For the text-containing cell, return its midpoint in [X, Y] coordinate format. 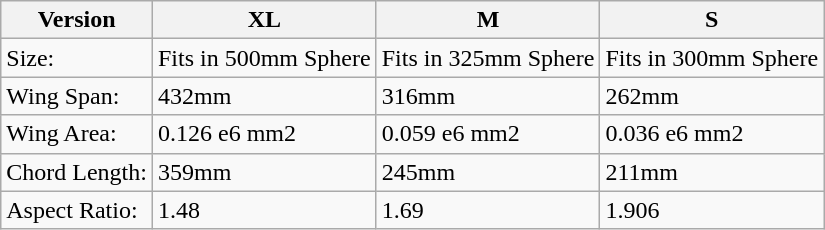
262mm [712, 96]
Size: [77, 58]
Wing Area: [77, 134]
Fits in 325mm Sphere [488, 58]
Version [77, 20]
1.69 [488, 210]
Aspect Ratio: [77, 210]
Fits in 500mm Sphere [264, 58]
245mm [488, 172]
0.126 e6 mm2 [264, 134]
1.906 [712, 210]
M [488, 20]
Chord Length: [77, 172]
432mm [264, 96]
XL [264, 20]
316mm [488, 96]
211mm [712, 172]
359mm [264, 172]
0.059 e6 mm2 [488, 134]
Wing Span: [77, 96]
1.48 [264, 210]
0.036 e6 mm2 [712, 134]
Fits in 300mm Sphere [712, 58]
S [712, 20]
